Provide the (X, Y) coordinate of the cell's center where the given text is located.  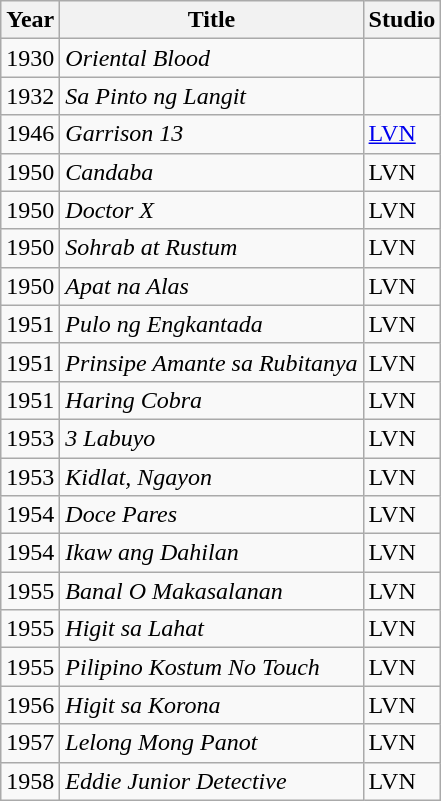
Title (212, 20)
Doce Pares (212, 515)
3 Labuyo (212, 438)
Oriental Blood (212, 58)
Ikaw ang Dahilan (212, 553)
Banal O Makasalanan (212, 591)
1958 (30, 781)
Pilipino Kostum No Touch (212, 667)
Apat na Alas (212, 286)
Studio (402, 20)
Prinsipe Amante sa Rubitanya (212, 362)
Doctor X (212, 210)
Higit sa Lahat (212, 629)
Kidlat, Ngayon (212, 477)
Pulo ng Engkantada (212, 324)
Haring Cobra (212, 400)
Garrison 13 (212, 134)
Sa Pinto ng Langit (212, 96)
Sohrab at Rustum (212, 248)
1946 (30, 134)
Lelong Mong Panot (212, 743)
Candaba (212, 172)
1956 (30, 705)
1932 (30, 96)
1930 (30, 58)
Higit sa Korona (212, 705)
Eddie Junior Detective (212, 781)
Year (30, 20)
1957 (30, 743)
